Pinpoint the cell where the given text exists, returning its (X, Y) midpoint coordinate. 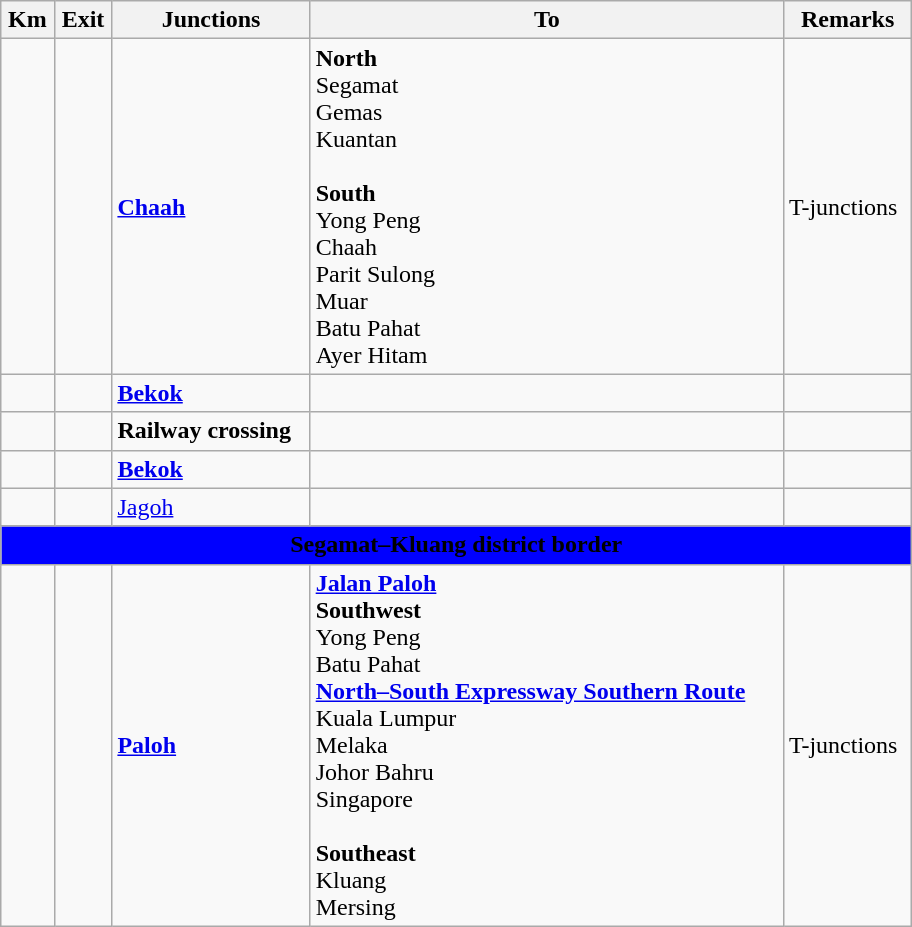
North Segamat Gemas KuantanSouth Yong Peng Chaah Parit Sulong Muar Batu Pahat Ayer Hitam (546, 206)
Junctions (211, 20)
Km (28, 20)
Railway crossing (211, 431)
Exit (83, 20)
Remarks (847, 20)
Chaah (211, 206)
Jalan PalohSouthwestYong PengBatu Pahat North–South Expressway Southern RouteKuala LumpurMelakaJohor BahruSingaporeSoutheastKluangMersing (546, 745)
Segamat–Kluang district border (456, 545)
Jagoh (211, 507)
Paloh (211, 745)
To (546, 20)
